Locate the cell with the specified text and output its [X, Y] center coordinate. 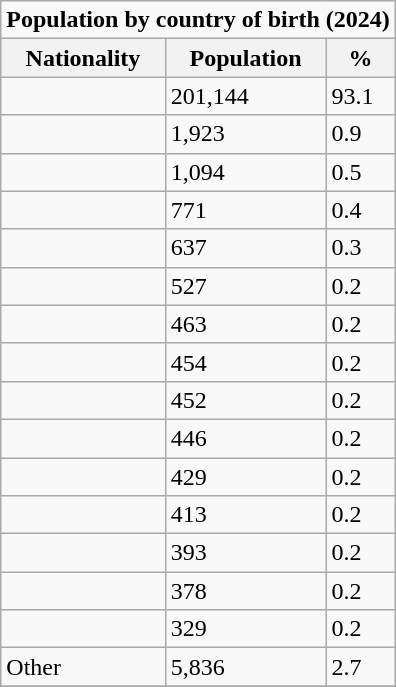
452 [246, 400]
446 [246, 438]
0.3 [360, 248]
1,094 [246, 172]
463 [246, 324]
93.1 [360, 96]
454 [246, 362]
Nationality [83, 58]
0.5 [360, 172]
771 [246, 210]
% [360, 58]
637 [246, 248]
Other [83, 667]
201,144 [246, 96]
393 [246, 553]
5,836 [246, 667]
2.7 [360, 667]
0.4 [360, 210]
1,923 [246, 134]
378 [246, 591]
Population by country of birth (2024) [198, 20]
527 [246, 286]
329 [246, 629]
Population [246, 58]
413 [246, 515]
429 [246, 477]
0.9 [360, 134]
